Return the (x, y) coordinate for the center point of the cell that contains the specified text.  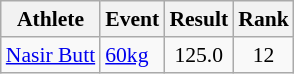
Event (132, 19)
125.0 (198, 55)
60kg (132, 55)
Rank (264, 19)
Nasir Butt (50, 55)
12 (264, 55)
Result (198, 19)
Athlete (50, 19)
